Locate the cell with the specified text and output its [x, y] center coordinate. 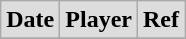
Date [30, 20]
Player [99, 20]
Ref [160, 20]
